For the text-containing cell, return its midpoint in (x, y) coordinate format. 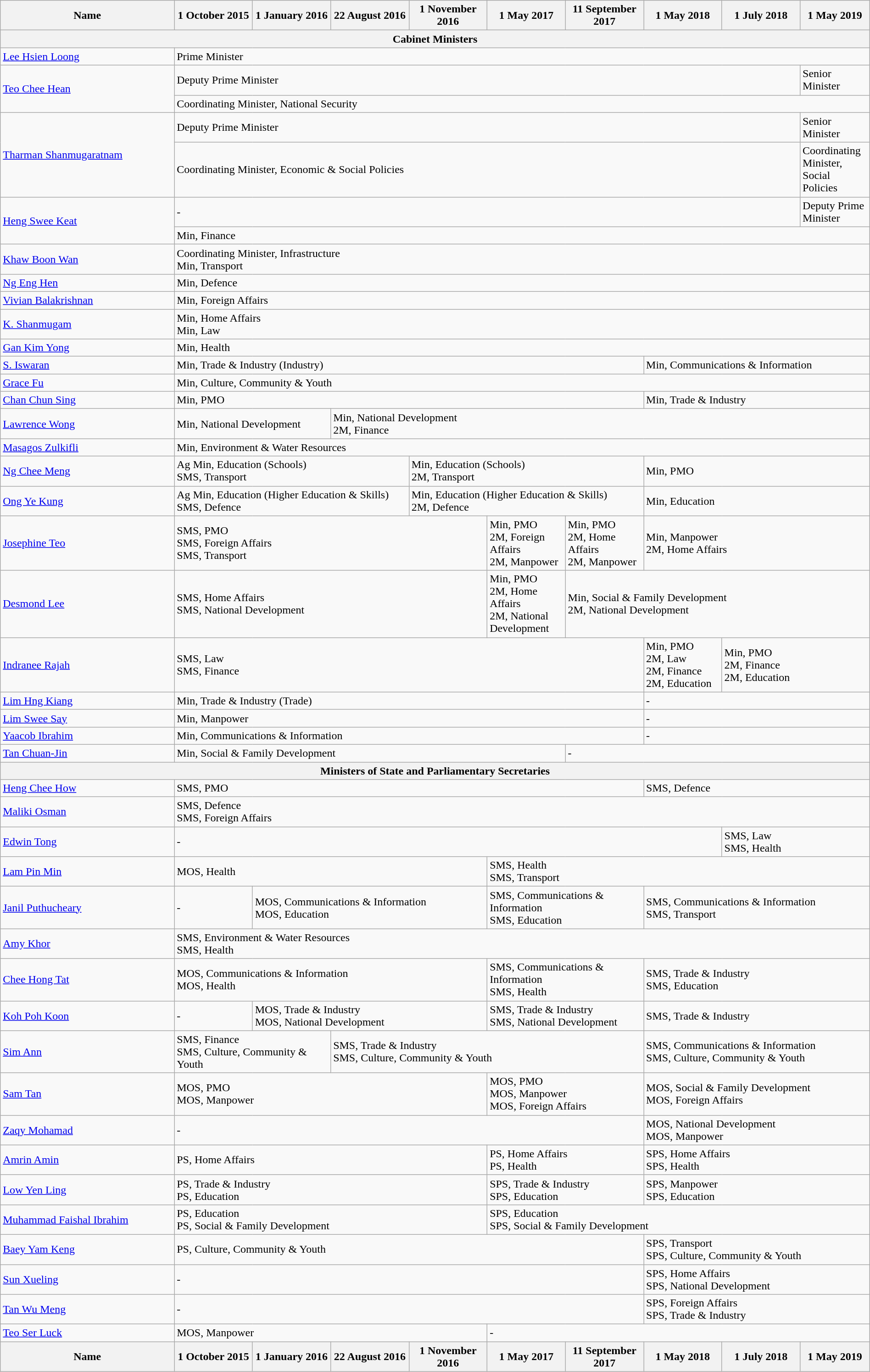
Ag Min, Education (Higher Education & Skills) SMS, Defence (292, 501)
Min, National Development (252, 424)
MOS, Trade & Industry MOS, National Development (370, 1016)
SPS, Transport SPS, Culture, Community & Youth (757, 1249)
SPS, Foreign Affairs SPS, Trade & Industry (757, 1310)
PS, Trade & Industry PS, Education (331, 1189)
Vivian Balakrishnan (87, 300)
Koh Poh Koon (87, 1016)
Lim Swee Say (87, 718)
MOS, Communications & Information MOS, Education (370, 908)
Min, Home Affairs Min, Law (522, 324)
Min, PMO 2M, Finance 2M, Education (796, 664)
Min, Culture, Community & Youth (522, 383)
MOS, Manpower (331, 1333)
Coordinating Minister, Economic & Social Policies (487, 170)
S. Iswaran (87, 365)
Josephine Teo (87, 543)
Min, Social & Family Development (370, 753)
K. Shanmugam (87, 324)
Min, Trade & Industry (757, 400)
Baey Yam Keng (87, 1249)
PS, Home Affairs PS, Health (565, 1160)
SMS, Law SMS, Finance (409, 664)
Coordinating Minister, National Security (522, 104)
Ag Min, Education (Schools) SMS, Transport (292, 471)
SMS, Trade & Industry (757, 1016)
Heng Swee Keat (87, 220)
Sam Tan (87, 1094)
Min, Education (Schools) 2M, Transport (526, 471)
Sun Xueling (87, 1279)
SMS, Trade & Industry SMS, Culture, Community & Youth (487, 1052)
Teo Ser Luck (87, 1333)
Tan Wu Meng (87, 1310)
Sim Ann (87, 1052)
Maliki Osman (87, 812)
Min, Trade & Industry (Trade) (409, 701)
Min, Defence (522, 283)
Min, Education (757, 501)
SMS, Health SMS, Transport (679, 872)
Coordinating Minister, Social Policies (835, 170)
Min, Health (522, 348)
MOS, Health (331, 872)
Prime Minister (522, 56)
Coordinating Minister, Infrastructure Min, Transport (522, 259)
Heng Chee How (87, 788)
SPS, Home Affairs SPS, National Development (757, 1279)
SPS, Trade & Industry SPS, Education (565, 1189)
MOS, Social & Family Development MOS, Foreign Affairs (757, 1094)
SMS, Finance SMS, Culture, Community & Youth (252, 1052)
Cabinet Ministers (435, 39)
Min, PMO 2M, Home Affairs 2M, National Development (526, 604)
Ong Ye Kung (87, 501)
SMS, Defence (757, 788)
SPS, Manpower SPS, Education (757, 1189)
Edwin Tong (87, 842)
SMS, Defence SMS, Foreign Affairs (522, 812)
Min, Manpower (409, 718)
SMS, Communications & Information SMS, Health (565, 980)
Janil Puthucheary (87, 908)
Yaacob Ibrahim (87, 736)
Lawrence Wong (87, 424)
Tan Chuan-Jin (87, 753)
Lim Hng Kiang (87, 701)
MOS, National Development MOS, Manpower (757, 1130)
SMS, PMO SMS, Foreign Affairs SMS, Transport (331, 543)
SMS, Trade & Industry SMS, National Development (565, 1016)
Teo Chee Hean (87, 89)
SMS, PMO (409, 788)
Min, Social & Family Development 2M, National Development (718, 604)
Min, PMO 2M, Law 2M, Finance 2M, Education (683, 664)
SPS, Education SPS, Social & Family Development (679, 1220)
Min, Trade & Industry (Industry) (409, 365)
Min, Manpower 2M, Home Affairs (757, 543)
Lee Hsien Loong (87, 56)
SMS, Law SMS, Health (796, 842)
Ministers of State and Parliamentary Secretaries (435, 770)
Amrin Amin (87, 1160)
Min, Foreign Affairs (522, 300)
Chee Hong Tat (87, 980)
PS, Home Affairs (331, 1160)
Zaqy Mohamad (87, 1130)
Desmond Lee (87, 604)
MOS, PMO MOS, Manpower (331, 1094)
SPS, Home Affairs SPS, Health (757, 1160)
Min, Environment & Water Resources (522, 447)
MOS, Communications & Information MOS, Health (331, 980)
Masagos Zulkifli (87, 447)
SMS, Trade & Industry SMS, Education (757, 980)
SMS, Environment & Water Resources SMS, Health (522, 943)
Min, Finance (522, 235)
SMS, Communications & Information SMS, Transport (757, 908)
SMS, Communications & Information SMS, Culture, Community & Youth (757, 1052)
SMS, Home Affairs SMS, National Development (331, 604)
Khaw Boon Wan (87, 259)
Min, PMO 2M, Foreign Affairs 2M, Manpower (526, 543)
Low Yen Ling (87, 1189)
Ng Eng Hen (87, 283)
Gan Kim Yong (87, 348)
SMS, Communications & Information SMS, Education (565, 908)
Grace Fu (87, 383)
Lam Pin Min (87, 872)
Min, PMO 2M, Home Affairs 2M, Manpower (604, 543)
PS, Education PS, Social & Family Development (331, 1220)
Chan Chun Sing (87, 400)
Tharman Shanmugaratnam (87, 155)
Indranee Rajah (87, 664)
PS, Culture, Community & Youth (409, 1249)
MOS, PMO MOS, Manpower MOS, Foreign Affairs (565, 1094)
Ng Chee Meng (87, 471)
Amy Khor (87, 943)
Min, Education (Higher Education & Skills) 2M, Defence (526, 501)
Min, National Development 2M, Finance (600, 424)
Muhammad Faishal Ibrahim (87, 1220)
